Extract the (X, Y) coordinate from the center of the cell holding the provided text.  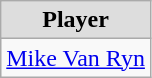
Mike Van Ryn (76, 58)
Player (76, 20)
